For the text-containing cell, return its midpoint in (X, Y) coordinate format. 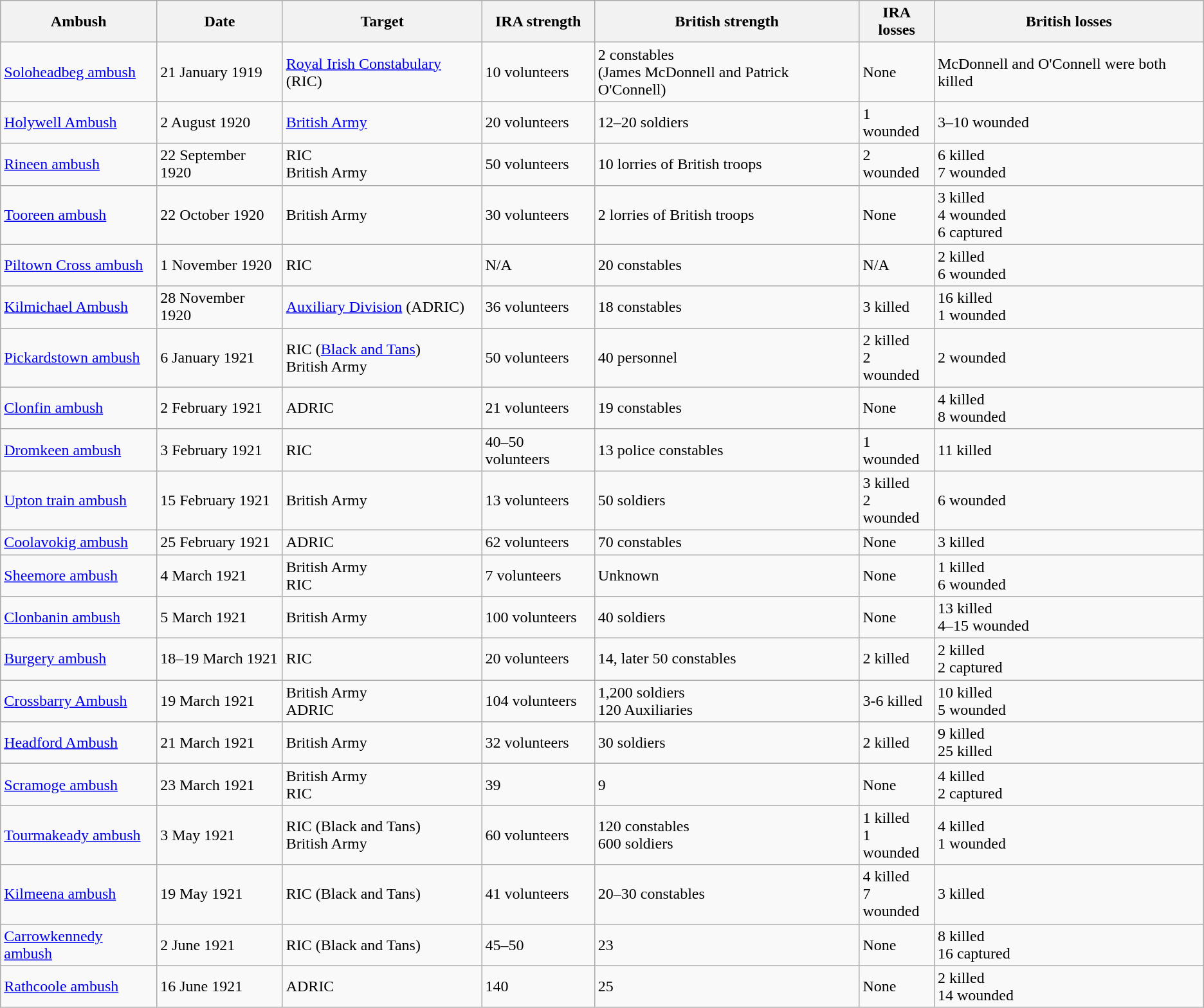
45–50 (538, 945)
1 killed6 wounded (1069, 575)
IRA losses (897, 22)
30 soldiers (727, 743)
2 killed6 wounded (1069, 265)
Soloheadbeg ambush (78, 72)
21 volunteers (538, 408)
3 killed2 wounded (897, 500)
6 January 1921 (220, 357)
Royal Irish Constabulary (RIC) (382, 72)
23 (727, 945)
100 volunteers (538, 617)
Pickardstown ambush (78, 357)
19 March 1921 (220, 701)
4 killed1 wounded (1069, 835)
Kilmichael Ambush (78, 307)
62 volunteers (538, 542)
Kilmeena ambush (78, 894)
3–10 wounded (1069, 122)
13 police constables (727, 450)
British strength (727, 22)
7 volunteers (538, 575)
4 killed7 wounded (897, 894)
36 volunteers (538, 307)
9 (727, 784)
3 killed4 wounded6 captured (1069, 215)
21 January 1919 (220, 72)
18 constables (727, 307)
Unknown (727, 575)
40 soldiers (727, 617)
Clonfin ambush (78, 408)
2 February 1921 (220, 408)
2 killed14 wounded (1069, 986)
10 lorries of British troops (727, 165)
Upton train ambush (78, 500)
19 May 1921 (220, 894)
3 February 1921 (220, 450)
Dromkeen ambush (78, 450)
10 volunteers (538, 72)
20 constables (727, 265)
21 March 1921 (220, 743)
2 constables(James McDonnell and Patrick O'Connell) (727, 72)
British ArmyADRIC (382, 701)
3-6 killed (897, 701)
2 June 1921 (220, 945)
McDonnell and O'Connell were both killed (1069, 72)
25 (727, 986)
Piltown Cross ambush (78, 265)
8 killed16 captured (1069, 945)
70 constables (727, 542)
Crossbarry Ambush (78, 701)
2 killed2 wounded (897, 357)
16 killed1 wounded (1069, 307)
60 volunteers (538, 835)
4 killed8 wounded (1069, 408)
6 wounded (1069, 500)
20–30 constables (727, 894)
Rineen ambush (78, 165)
3 May 1921 (220, 835)
4 March 1921 (220, 575)
1,200 soldiers120 Auxiliaries (727, 701)
Ambush (78, 22)
22 September 1920 (220, 165)
Scramoge ambush (78, 784)
39 (538, 784)
28 November 1920 (220, 307)
British losses (1069, 22)
30 volunteers (538, 215)
Tourmakeady ambush (78, 835)
Sheemore ambush (78, 575)
Auxiliary Division (ADRIC) (382, 307)
2 killed2 captured (1069, 660)
32 volunteers (538, 743)
40–50 volunteers (538, 450)
1 killed1 wounded (897, 835)
13 killed4–15 wounded (1069, 617)
9 killed 25 killed (1069, 743)
Coolavokig ambush (78, 542)
14, later 50 constables (727, 660)
4 killed2 captured (1069, 784)
11 killed (1069, 450)
Rathcoole ambush (78, 986)
Headford Ambush (78, 743)
41 volunteers (538, 894)
2 lorries of British troops (727, 215)
13 volunteers (538, 500)
5 March 1921 (220, 617)
40 personnel (727, 357)
50 soldiers (727, 500)
18–19 March 1921 (220, 660)
10 killed5 wounded (1069, 701)
IRA strength (538, 22)
Holywell Ambush (78, 122)
15 February 1921 (220, 500)
Burgery ambush (78, 660)
12–20 soldiers (727, 122)
Carrowkennedy ambush (78, 945)
Clonbanin ambush (78, 617)
Tooreen ambush (78, 215)
Date (220, 22)
Target (382, 22)
120 constables600 soldiers (727, 835)
1 November 1920 (220, 265)
6 killed7 wounded (1069, 165)
23 March 1921 (220, 784)
2 August 1920 (220, 122)
140 (538, 986)
104 volunteers (538, 701)
25 February 1921 (220, 542)
RICBritish Army (382, 165)
16 June 1921 (220, 986)
22 October 1920 (220, 215)
19 constables (727, 408)
